Return [x, y] of the center of cell containing provided text 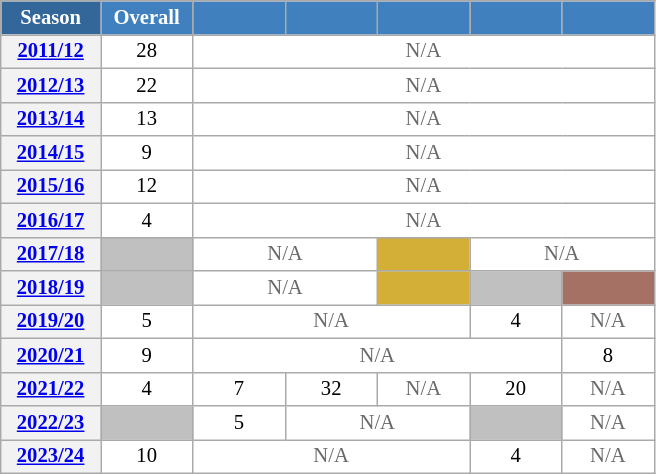
2013/14 [51, 119]
2012/13 [51, 85]
Season [51, 17]
2018/19 [51, 287]
13 [146, 119]
7 [239, 389]
2020/21 [51, 355]
2023/24 [51, 456]
2017/18 [51, 254]
2016/17 [51, 220]
2014/15 [51, 153]
32 [331, 389]
2011/12 [51, 51]
20 [516, 389]
22 [146, 85]
2021/22 [51, 389]
28 [146, 51]
12 [146, 186]
2019/20 [51, 321]
8 [608, 355]
10 [146, 456]
2015/16 [51, 186]
Overall [146, 17]
2022/23 [51, 423]
